Return the [x, y] coordinate for the center point of the cell that contains the specified text.  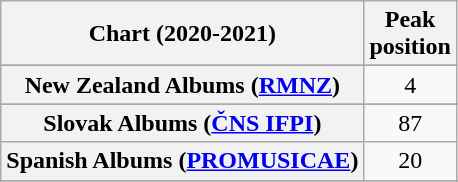
New Zealand Albums (RMNZ) [182, 85]
Chart (2020-2021) [182, 34]
87 [410, 123]
4 [410, 85]
Slovak Albums (ČNS IFPI) [182, 123]
Peakposition [410, 34]
20 [410, 161]
Spanish Albums (PROMUSICAE) [182, 161]
